From the cell containing the given text, extract its center point as (x, y) coordinate. 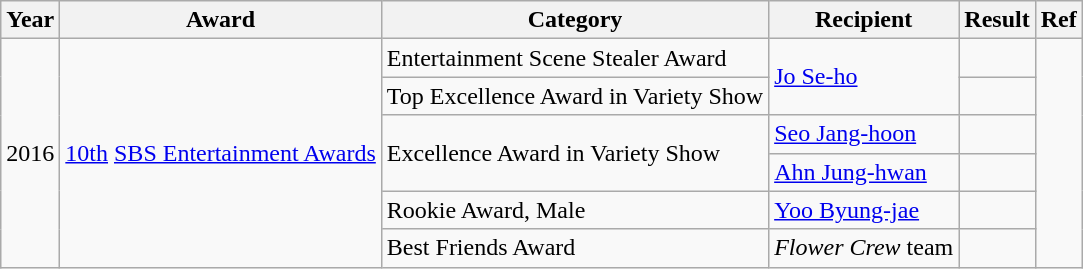
Year (30, 20)
Entertainment Scene Stealer Award (574, 58)
Jo Se-ho (864, 77)
2016 (30, 153)
10th SBS Entertainment Awards (221, 153)
Yoo Byung-jae (864, 210)
Excellence Award in Variety Show (574, 153)
Rookie Award, Male (574, 210)
Result (997, 20)
Ref (1058, 20)
Best Friends Award (574, 248)
Award (221, 20)
Category (574, 20)
Flower Crew team (864, 248)
Recipient (864, 20)
Seo Jang-hoon (864, 134)
Ahn Jung-hwan (864, 172)
Top Excellence Award in Variety Show (574, 96)
